Determine the (X, Y) coordinate at the center of the cell enclosing the given text.  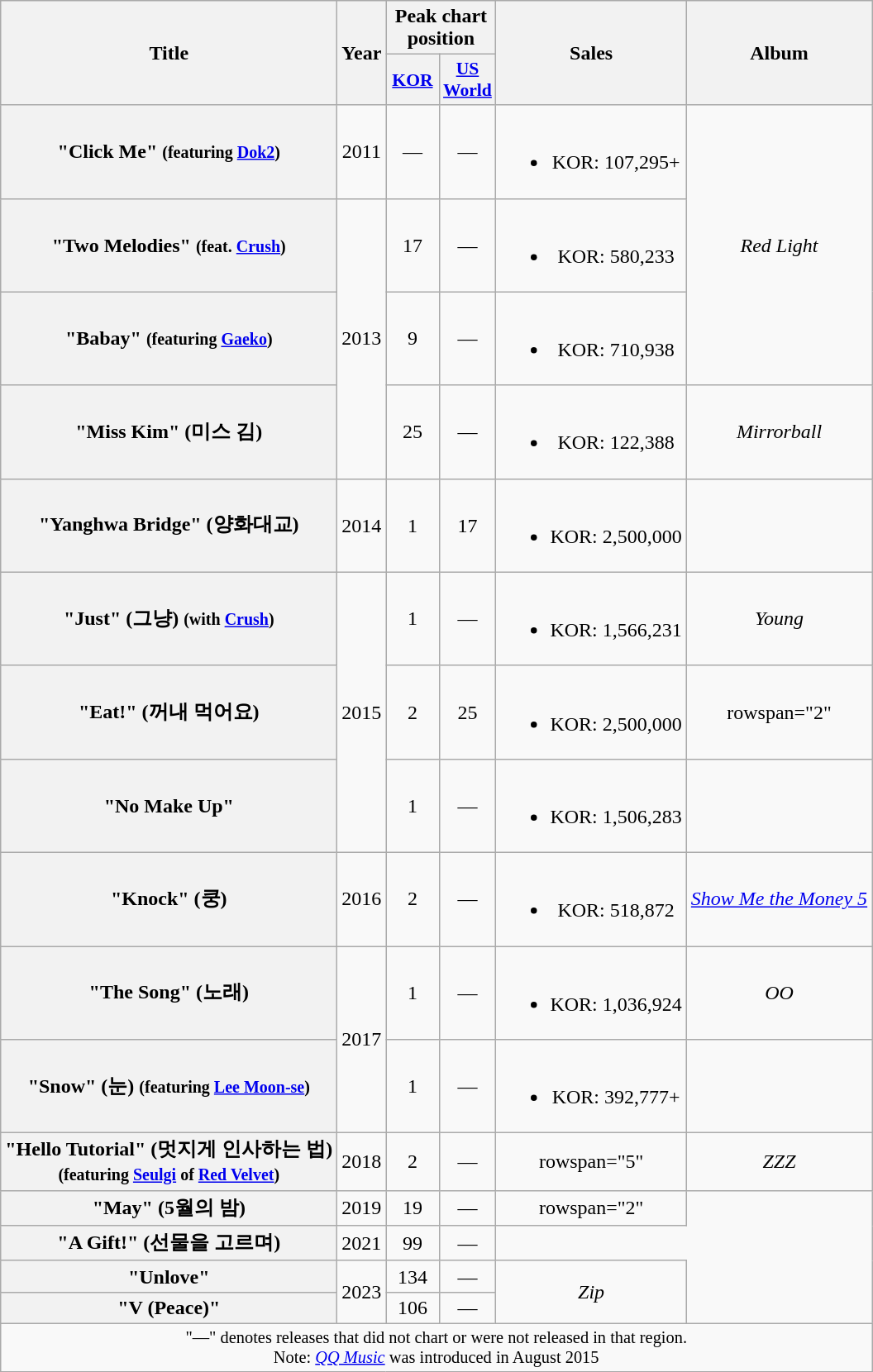
KOR: 107,295+ (591, 152)
KOR: 122,388 (591, 431)
KOR: 392,777+ (591, 1086)
2013 (362, 339)
Zip (591, 1292)
"Yanghwa Bridge" (양화대교) (169, 526)
"Unlove" (169, 1276)
9 (413, 339)
"Eat!" (꺼내 먹어요) (169, 712)
2017 (362, 1039)
KOR: 580,233 (591, 245)
KOR: 518,872 (591, 899)
"Just" (그냥) (with Crush) (169, 618)
"Hello Tutorial" (멋지게 인사하는 법)(featuring Seulgi of Red Velvet) (169, 1162)
Show Me the Money 5 (779, 899)
Title (169, 53)
19 (413, 1208)
2023 (362, 1292)
Album (779, 53)
KOR: 1,036,924 (591, 992)
99 (413, 1243)
106 (413, 1308)
KOR: 710,938 (591, 339)
rowspan="5" (591, 1162)
Sales (591, 53)
"Two Melodies" (feat. Crush) (169, 245)
KOR (413, 79)
"Babay" (featuring Gaeko) (169, 339)
"A Gift!" (선물을 고르며) (169, 1243)
2014 (362, 526)
"May" (5월의 밤) (169, 1208)
2018 (362, 1162)
KOR: 1,506,283 (591, 805)
2011 (362, 152)
Peak chart position (441, 28)
USWorld (468, 79)
"—" denotes releases that did not chart or were not released in that region.Note: QQ Music was introduced in August 2015 (436, 1347)
2019 (362, 1208)
"V (Peace)" (169, 1308)
"Snow" (눈) (featuring Lee Moon-se) (169, 1086)
134 (413, 1276)
"Knock" (쿵) (169, 899)
OO (779, 992)
2015 (362, 712)
"Miss Kim" (미스 김) (169, 431)
"No Make Up" (169, 805)
Year (362, 53)
2016 (362, 899)
Young (779, 618)
"The Song" (노래) (169, 992)
KOR: 1,566,231 (591, 618)
2021 (362, 1243)
Mirrorball (779, 431)
ZZZ (779, 1162)
Red Light (779, 245)
"Click Me" (featuring Dok2) (169, 152)
